For the text-containing cell, return its midpoint in (x, y) coordinate format. 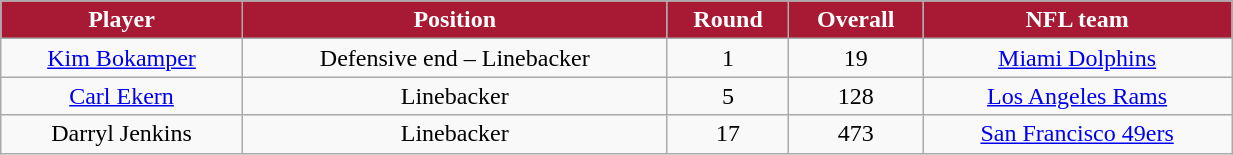
Position (454, 20)
473 (856, 134)
5 (728, 96)
Miami Dolphins (1078, 58)
17 (728, 134)
Defensive end – Linebacker (454, 58)
19 (856, 58)
1 (728, 58)
Player (122, 20)
128 (856, 96)
Carl Ekern (122, 96)
Overall (856, 20)
Los Angeles Rams (1078, 96)
Round (728, 20)
Darryl Jenkins (122, 134)
Kim Bokamper (122, 58)
NFL team (1078, 20)
San Francisco 49ers (1078, 134)
